Search for the cell housing the specified text and yield its (x, y) center coordinate. 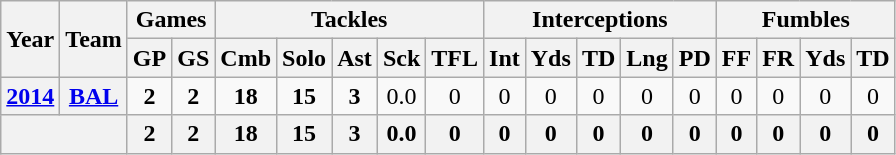
Games (170, 20)
Year (30, 39)
FR (778, 58)
FF (736, 58)
2014 (30, 96)
BAL (94, 96)
GS (194, 58)
Sck (401, 58)
Interceptions (600, 20)
Lng (647, 58)
Int (505, 58)
GP (149, 58)
PD (694, 58)
Tackles (350, 20)
Solo (304, 58)
TFL (455, 58)
Cmb (246, 58)
Ast (355, 58)
Fumbles (806, 20)
Team (94, 39)
